Provide the [x, y] coordinate of the cell's center where the given text is located.  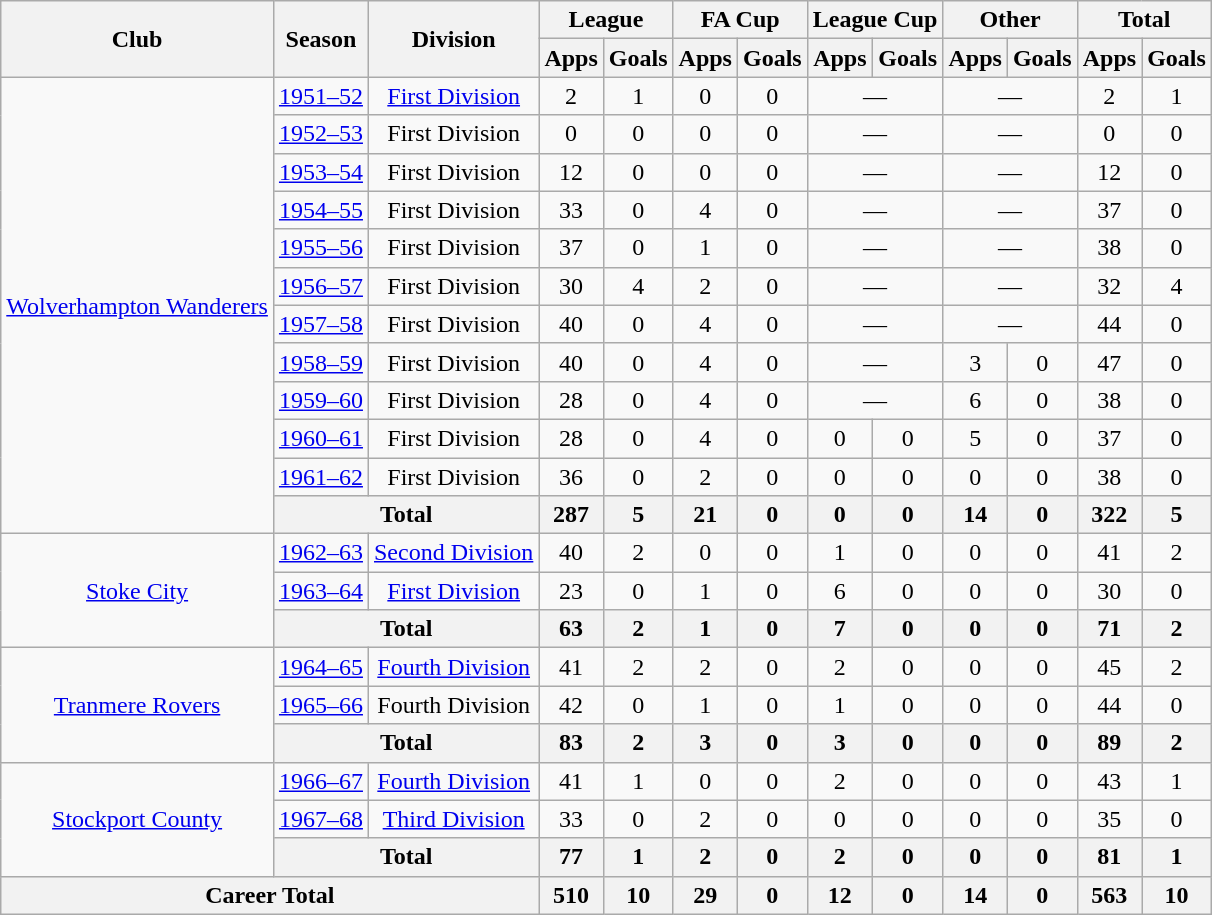
Wolverhampton Wanderers [138, 306]
287 [571, 515]
35 [1109, 819]
510 [571, 895]
Stoke City [138, 591]
Other [1010, 20]
1964–65 [320, 667]
FA Cup [740, 20]
32 [1109, 286]
Season [320, 39]
1956–57 [320, 286]
21 [705, 515]
1961–62 [320, 477]
Third Division [453, 819]
29 [705, 895]
Division [453, 39]
Stockport County [138, 819]
Career Total [270, 895]
1957–58 [320, 324]
89 [1109, 743]
Second Division [453, 553]
45 [1109, 667]
League [606, 20]
1963–64 [320, 591]
Club [138, 39]
1955–56 [320, 248]
1965–66 [320, 705]
7 [840, 629]
71 [1109, 629]
1954–55 [320, 210]
1967–68 [320, 819]
43 [1109, 781]
1960–61 [320, 438]
1952–53 [320, 134]
42 [571, 705]
23 [571, 591]
1953–54 [320, 172]
47 [1109, 362]
1959–60 [320, 400]
1958–59 [320, 362]
77 [571, 857]
83 [571, 743]
1951–52 [320, 96]
63 [571, 629]
Tranmere Rovers [138, 705]
1966–67 [320, 781]
36 [571, 477]
563 [1109, 895]
81 [1109, 857]
1962–63 [320, 553]
322 [1109, 515]
League Cup [875, 20]
